Find where the given text appears and provide that cell's center as (X, Y) coordinate. 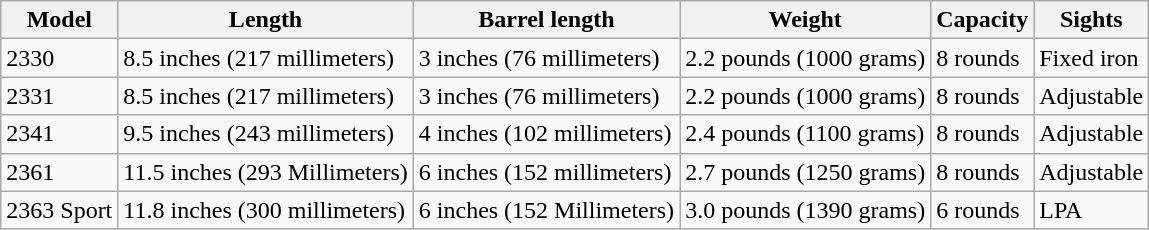
6 rounds (982, 210)
LPA (1092, 210)
2330 (60, 58)
Sights (1092, 20)
9.5 inches (243 millimeters) (266, 134)
3.0 pounds (1390 grams) (806, 210)
6 inches (152 millimeters) (546, 172)
2341 (60, 134)
2331 (60, 96)
Weight (806, 20)
2363 Sport (60, 210)
11.8 inches (300 millimeters) (266, 210)
11.5 inches (293 Millimeters) (266, 172)
4 inches (102 millimeters) (546, 134)
2.7 pounds (1250 grams) (806, 172)
Barrel length (546, 20)
2.4 pounds (1100 grams) (806, 134)
Fixed iron (1092, 58)
Model (60, 20)
Capacity (982, 20)
Length (266, 20)
2361 (60, 172)
6 inches (152 Millimeters) (546, 210)
